Determine the (X, Y) coordinate at the center of the cell enclosing the given text.  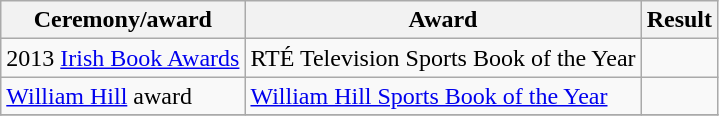
William Hill Sports Book of the Year (443, 96)
Award (443, 20)
RTÉ Television Sports Book of the Year (443, 58)
William Hill award (123, 96)
2013 Irish Book Awards (123, 58)
Result (679, 20)
Ceremony/award (123, 20)
